Return the [x, y] coordinate for the center point of the cell that contains the specified text.  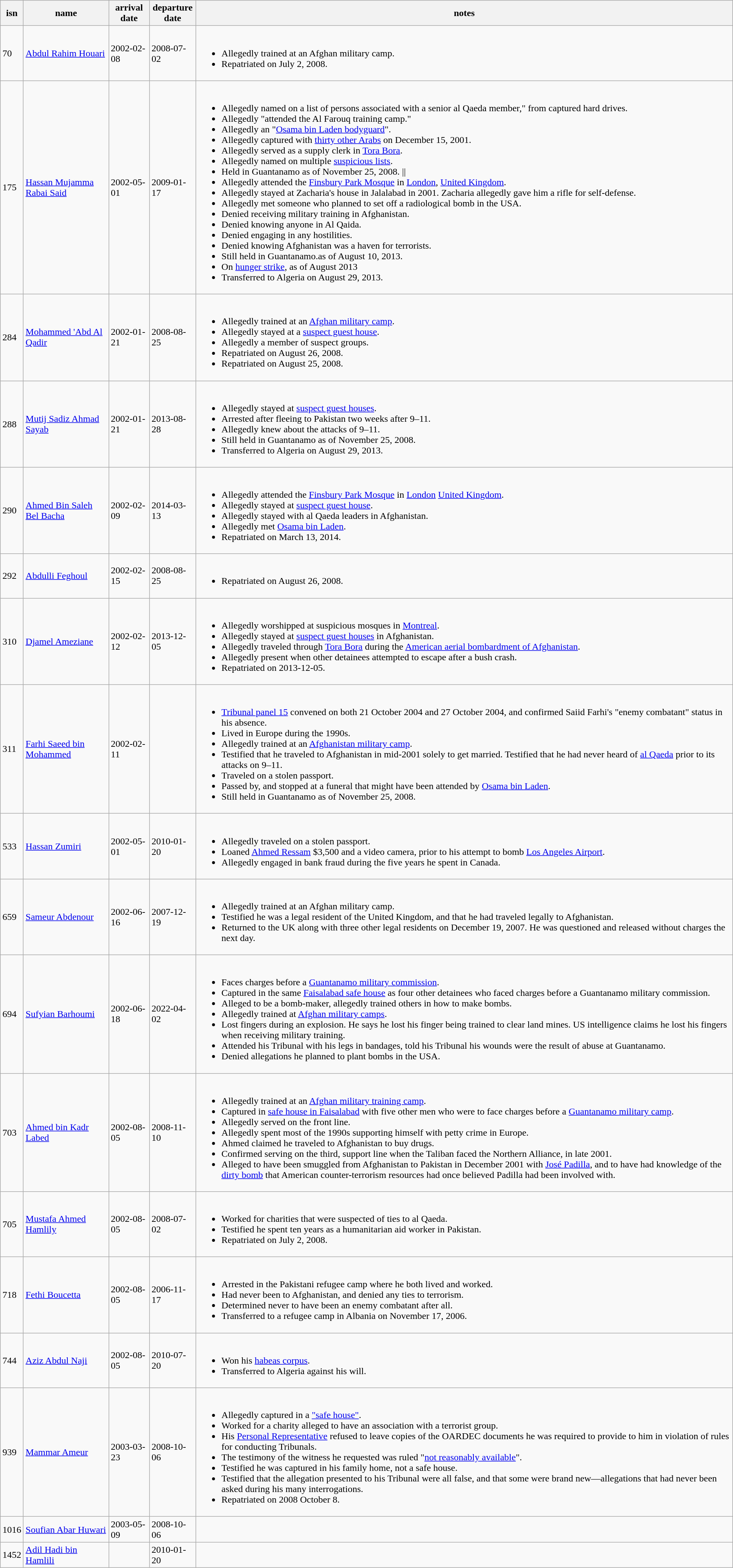
isn [12, 13]
2013-08-28 [173, 424]
Soufian Abar Huwari [66, 1530]
703 [12, 1132]
Aziz Abdul Naji [66, 1360]
288 [12, 424]
notes [464, 13]
2022-04-02 [173, 1014]
Sameur Abdenour [66, 917]
718 [12, 1295]
2002-02-15 [129, 576]
939 [12, 1452]
2002-02-08 [129, 53]
Mustafa Ahmed Hamlily [66, 1224]
2002-06-16 [129, 917]
292 [12, 576]
Hassan Zumiri [66, 846]
Repatriated on August 26, 2008. [464, 576]
Ahmed bin Kadr Labed [66, 1132]
arrivaldate [129, 13]
2002-02-09 [129, 511]
1016 [12, 1530]
311 [12, 749]
290 [12, 511]
2010-07-20 [173, 1360]
2014-03-13 [173, 511]
Hassan Mujamma Rabai Said [66, 187]
Sufyian Barhoumi [66, 1014]
2003-03-23 [129, 1452]
744 [12, 1360]
2003-05-09 [129, 1530]
2007-12-19 [173, 917]
Won his habeas corpus.Transferred to Algeria against his will. [464, 1360]
Abdulli Feghoul [66, 576]
departuredate [173, 13]
Adil Hadi bin Hamlili [66, 1555]
310 [12, 641]
2009-01-17 [173, 187]
533 [12, 846]
1452 [12, 1555]
175 [12, 187]
2008-11-10 [173, 1132]
284 [12, 338]
Fethi Boucetta [66, 1295]
Farhi Saeed bin Mohammed [66, 749]
70 [12, 53]
Mammar Ameur [66, 1452]
2002-06-18 [129, 1014]
694 [12, 1014]
Mohammed 'Abd Al Qadir [66, 338]
Abdul Rahim Houari [66, 53]
Ahmed Bin Saleh Bel Bacha [66, 511]
name [66, 13]
Djamel Ameziane [66, 641]
659 [12, 917]
2006-11-17 [173, 1295]
2002-02-11 [129, 749]
Allegedly trained at an Afghan military camp.Repatriated on July 2, 2008. [464, 53]
2002-02-12 [129, 641]
705 [12, 1224]
Mutij Sadiz Ahmad Sayab [66, 424]
2013-12-05 [173, 641]
